Locate the cell with the specified text and output its (X, Y) center coordinate. 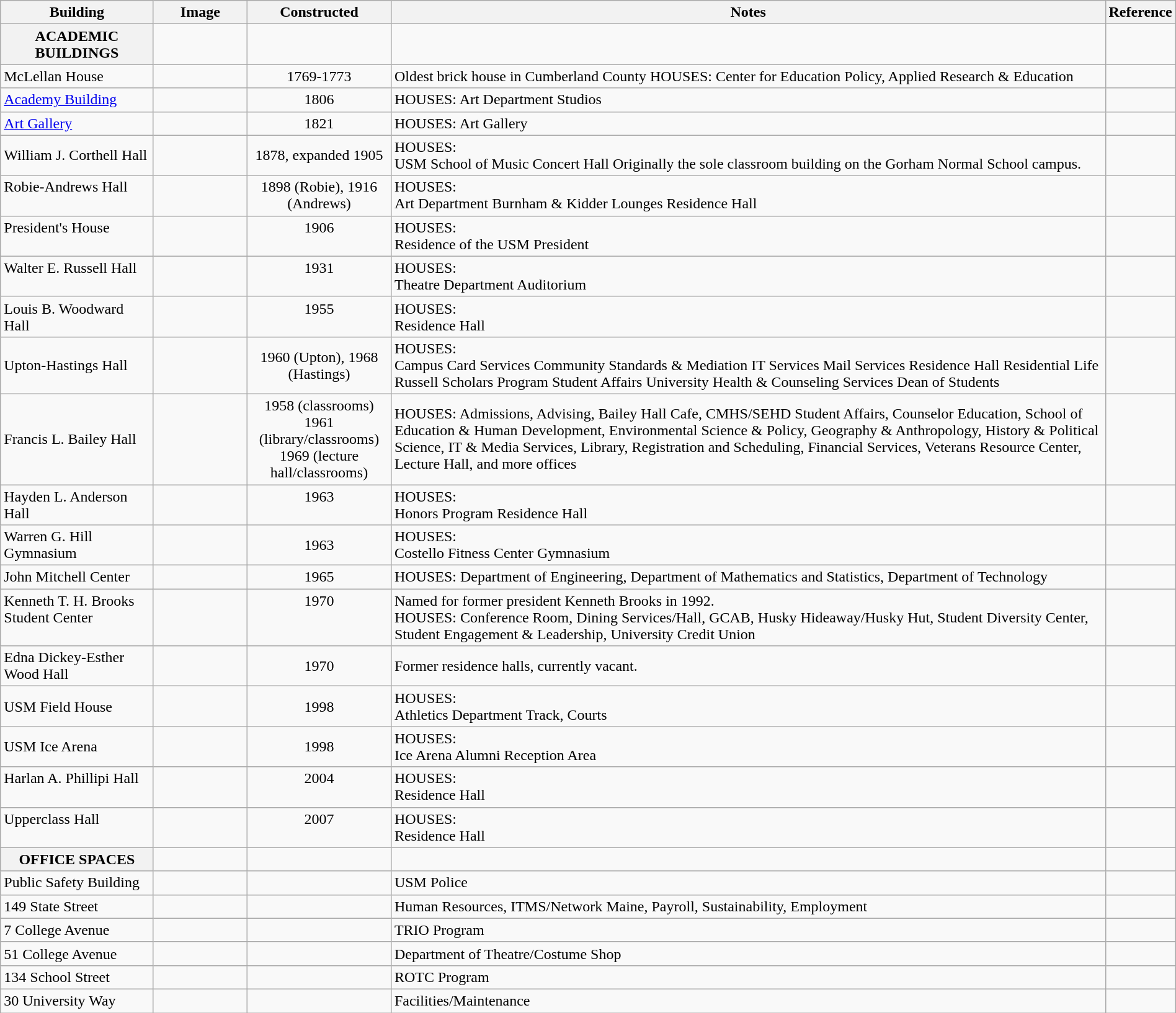
2007 (319, 827)
1769-1773 (319, 76)
134 School Street (77, 977)
HOUSES:Athletics Department Track, Courts (748, 707)
President's House (77, 236)
Robie-Andrews Hall (77, 196)
John Mitchell Center (77, 577)
HOUSES:Costello Fitness Center Gymnasium (748, 546)
Oldest brick house in Cumberland County HOUSES: Center for Education Policy, Applied Research & Education (748, 76)
Francis L. Bailey Hall (77, 439)
Image (200, 12)
Department of Theatre/Costume Shop (748, 953)
1960 (Upton), 1968 (Hastings) (319, 365)
Harlan A. Phillipi Hall (77, 787)
Academy Building (77, 100)
ROTC Program (748, 977)
1965 (319, 577)
1958 (classrooms)1961 (library/classrooms)1969 (lecture hall/classrooms) (319, 439)
OFFICE SPACES (77, 859)
Edna Dickey-Esther Wood Hall (77, 666)
HOUSES:Ice Arena Alumni Reception Area (748, 746)
51 College Avenue (77, 953)
Public Safety Building (77, 883)
HOUSES:Residence of the USM President (748, 236)
Former residence halls, currently vacant. (748, 666)
HOUSES:Art Department Burnham & Kidder Lounges Residence Hall (748, 196)
USM Police (748, 883)
Notes (748, 12)
Human Resources, ITMS/Network Maine, Payroll, Sustainability, Employment (748, 906)
McLellan House (77, 76)
HOUSES:Theatre Department Auditorium (748, 276)
HOUSES: Art Department Studios (748, 100)
2004 (319, 787)
HOUSES: Art Gallery (748, 123)
30 University Way (77, 1001)
Upperclass Hall (77, 827)
Kenneth T. H. Brooks Student Center (77, 617)
USM Ice Arena (77, 746)
1878, expanded 1905 (319, 155)
William J. Corthell Hall (77, 155)
HOUSES:USM School of Music Concert Hall Originally the sole classroom building on the Gorham Normal School campus. (748, 155)
1806 (319, 100)
1931 (319, 276)
Constructed (319, 12)
7 College Avenue (77, 930)
1821 (319, 123)
149 State Street (77, 906)
Building (77, 12)
Warren G. Hill Gymnasium (77, 546)
Upton-Hastings Hall (77, 365)
Reference (1140, 12)
HOUSES: Department of Engineering, Department of Mathematics and Statistics, Department of Technology (748, 577)
Louis B. Woodward Hall (77, 316)
Facilities/Maintenance (748, 1001)
HOUSES:Honors Program Residence Hall (748, 505)
1955 (319, 316)
USM Field House (77, 707)
1906 (319, 236)
Walter E. Russell Hall (77, 276)
Hayden L. Anderson Hall (77, 505)
Art Gallery (77, 123)
1898 (Robie), 1916 (Andrews) (319, 196)
ACADEMIC BUILDINGS (77, 45)
TRIO Program (748, 930)
